Identify which cell holds the provided text, then report its [X, Y] central coordinate. 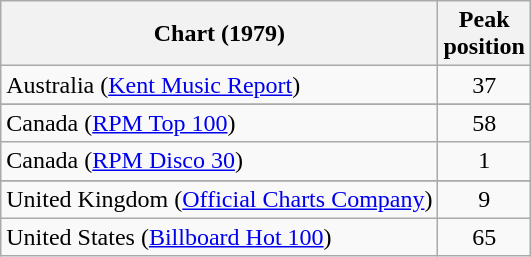
Canada (RPM Top 100) [220, 123]
Canada (RPM Disco 30) [220, 161]
Peakposition [484, 34]
United Kingdom (Official Charts Company) [220, 199]
Australia (Kent Music Report) [220, 85]
United States (Billboard Hot 100) [220, 237]
65 [484, 237]
9 [484, 199]
37 [484, 85]
Chart (1979) [220, 34]
1 [484, 161]
58 [484, 123]
